Locate the cell with the specified text and output its (x, y) center coordinate. 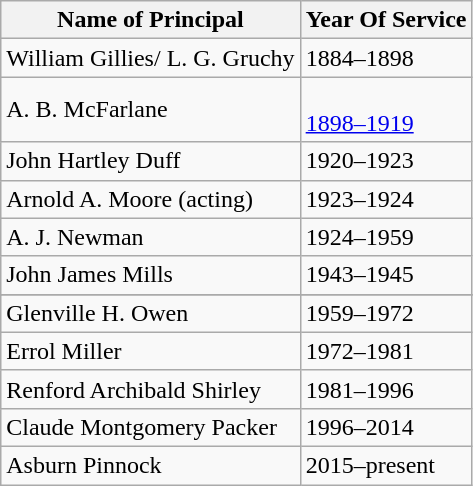
1996–2014 (386, 427)
William Gillies/ L. G. Gruchy (150, 58)
Arnold A. Moore (acting) (150, 199)
Claude Montgomery Packer (150, 427)
Glenville H. Owen (150, 313)
1924–1959 (386, 237)
A. B. McFarlane (150, 110)
A. J. Newman (150, 237)
1923–1924 (386, 199)
1972–1981 (386, 351)
2015–present (386, 465)
1959–1972 (386, 313)
John James Mills (150, 275)
1920–1923 (386, 161)
John Hartley Duff (150, 161)
Errol Miller (150, 351)
Renford Archibald Shirley (150, 389)
Name of Principal (150, 20)
1943–1945 (386, 275)
1981–1996 (386, 389)
1884–1898 (386, 58)
1898–1919 (386, 110)
Asburn Pinnock (150, 465)
Year Of Service (386, 20)
